Output the (X, Y) coordinate of the center of the cell containing the given text.  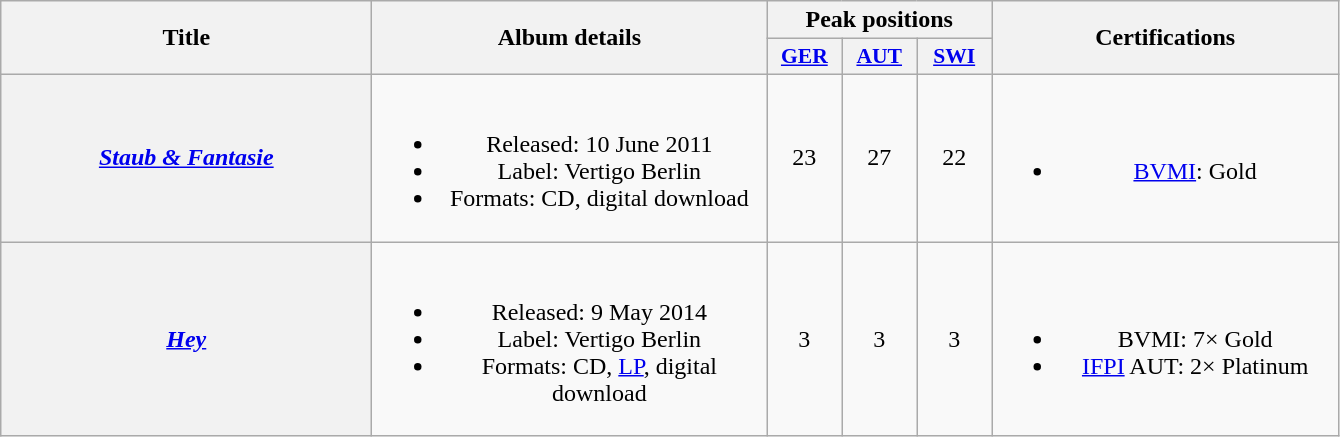
27 (880, 158)
BVMI: 7× GoldIFPI AUT: 2× Platinum (1166, 339)
22 (954, 158)
Released: 10 June 2011Label: Vertigo BerlinFormats: CD, digital download (570, 158)
GER (804, 57)
Peak positions (880, 20)
23 (804, 158)
BVMI: Gold (1166, 158)
Released: 9 May 2014Label: Vertigo BerlinFormats: CD, LP, digital download (570, 339)
AUT (880, 57)
Title (186, 38)
Album details (570, 38)
SWI (954, 57)
Hey (186, 339)
Certifications (1166, 38)
Staub & Fantasie (186, 158)
